Scan for the cell matching the given text and deliver its [X, Y] coordinate at center. 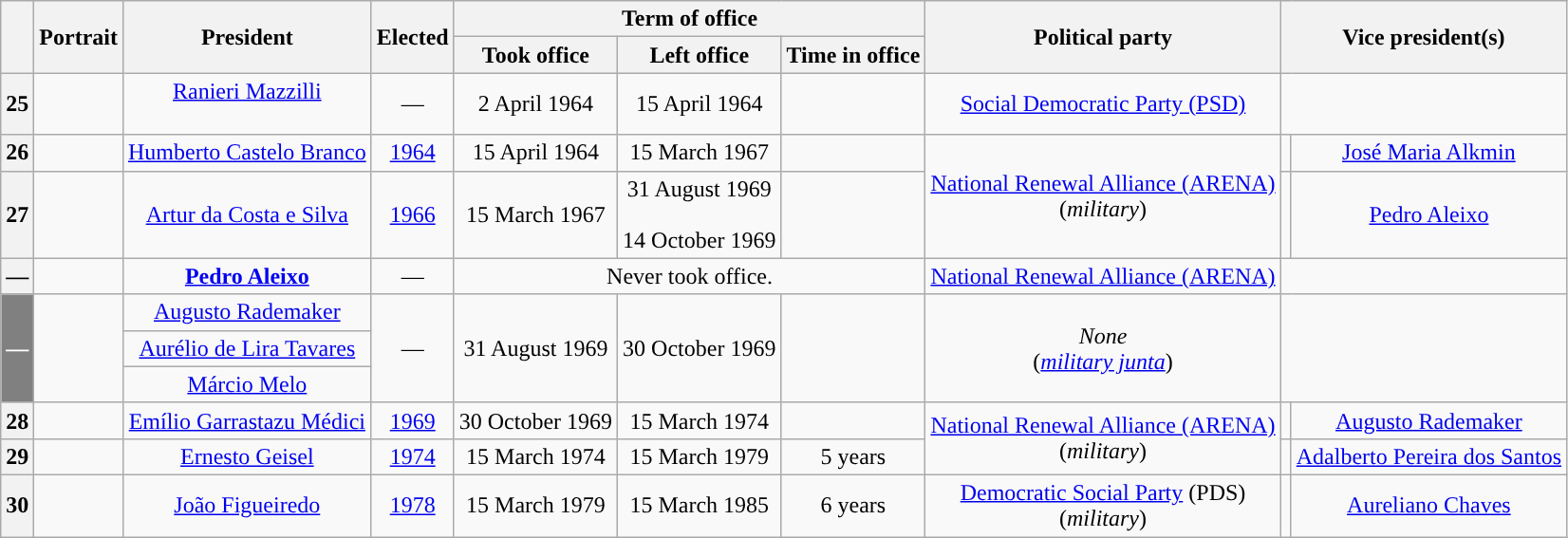
Elected [412, 37]
Took office [535, 55]
6 years [853, 505]
1978 [412, 505]
Political party [1103, 37]
Never took office. [689, 276]
15 March 1985 [700, 505]
President [247, 37]
Ernesto Geisel [247, 456]
1969 [412, 420]
1966 [412, 214]
29 [17, 456]
Artur da Costa e Silva [247, 214]
Left office [700, 55]
Emílio Garrastazu Médici [247, 420]
Time in office [853, 55]
5 years [853, 456]
National Renewal Alliance (ARENA) [1103, 276]
Social Democratic Party (PSD) [1103, 104]
1974 [412, 456]
Portrait [79, 37]
31 August 1969 [535, 348]
Democratic Social Party (PDS)(military) [1103, 505]
31 August 196914 October 1969 [700, 214]
28 [17, 420]
26 [17, 153]
Vice president(s) [1424, 37]
27 [17, 214]
25 [17, 104]
Márcio Melo [247, 384]
2 April 1964 [535, 104]
Term of office [689, 19]
None(military junta) [1103, 348]
30 [17, 505]
Ranieri Mazzilli [247, 104]
Aurélio de Lira Tavares [247, 348]
Adalberto Pereira dos Santos [1428, 456]
Aureliano Chaves [1428, 505]
Humberto Castelo Branco [247, 153]
1964 [412, 153]
João Figueiredo [247, 505]
José Maria Alkmin [1428, 153]
